Output the (x, y) coordinate of the center of the cell containing the given text.  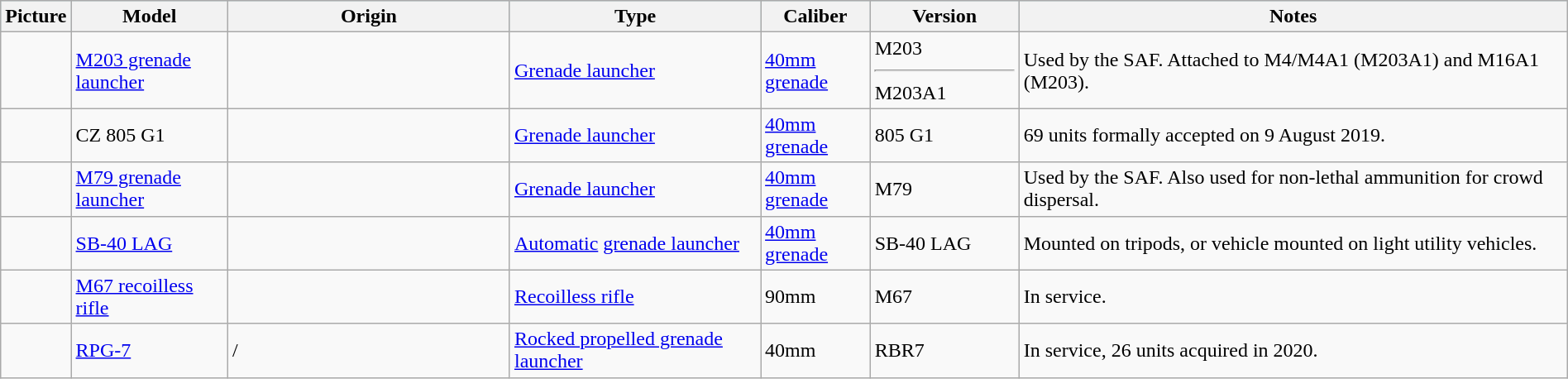
Origin (369, 17)
Recoilless rifle (635, 296)
Version (944, 17)
M203M203A1 (944, 70)
M67 recoilless rifle (149, 296)
Caliber (815, 17)
M203 grenade launcher (149, 70)
Mounted on tripods, or vehicle mounted on light utility vehicles. (1293, 243)
Picture (36, 17)
M79 grenade launcher (149, 189)
/ (369, 351)
Rocked propelled grenade launcher (635, 351)
In service. (1293, 296)
Model (149, 17)
Notes (1293, 17)
805 G1 (944, 136)
Used by the SAF. Attached to M4/M4A1 (M203A1) and M16A1 (M203). (1293, 70)
In service, 26 units acquired in 2020. (1293, 351)
Automatic grenade launcher (635, 243)
RBR7 (944, 351)
40mm (815, 351)
M79 (944, 189)
90mm (815, 296)
CZ 805 G1 (149, 136)
Type (635, 17)
M67 (944, 296)
RPG-7 (149, 351)
69 units formally accepted on 9 August 2019. (1293, 136)
Used by the SAF. Also used for non-lethal ammunition for crowd dispersal. (1293, 189)
